Locate the cell with the specified text and output its [x, y] center coordinate. 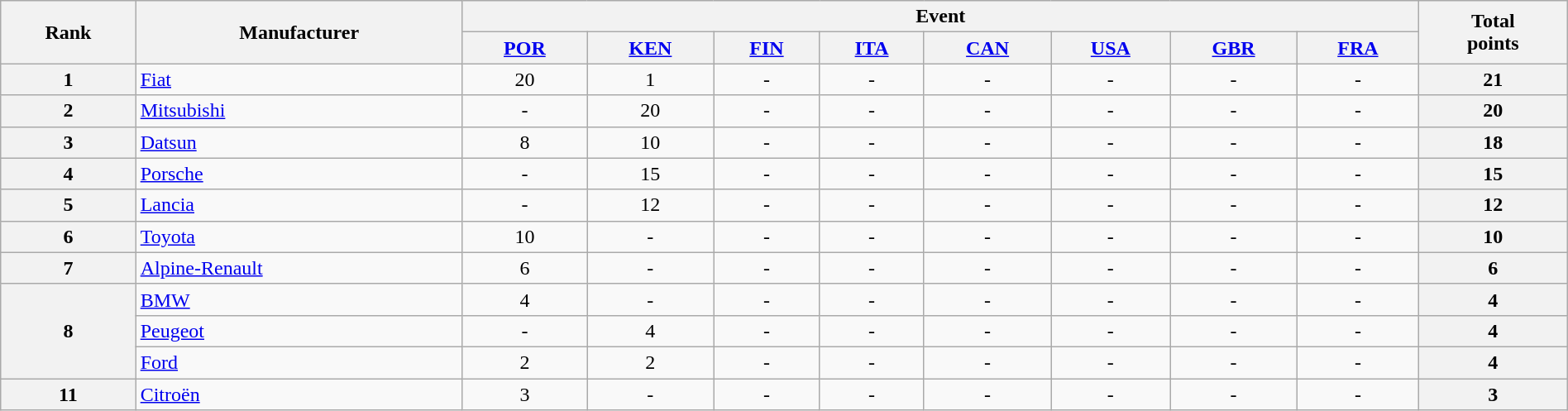
Rank [68, 32]
18 [1493, 142]
Citroën [299, 394]
ITA [872, 48]
Fiat [299, 79]
Porsche [299, 174]
CAN [987, 48]
GBR [1234, 48]
FRA [1358, 48]
Toyota [299, 237]
KEN [651, 48]
Lancia [299, 205]
FIN [767, 48]
Peugeot [299, 331]
USA [1111, 48]
POR [524, 48]
Mitsubishi [299, 111]
Manufacturer [299, 32]
BMW [299, 299]
21 [1493, 79]
Alpine-Renault [299, 268]
5 [68, 205]
Ford [299, 362]
Datsun [299, 142]
7 [68, 268]
Event [940, 17]
11 [68, 394]
Totalpoints [1493, 32]
